Provide the [x, y] coordinate of the cell's center where the given text is located.  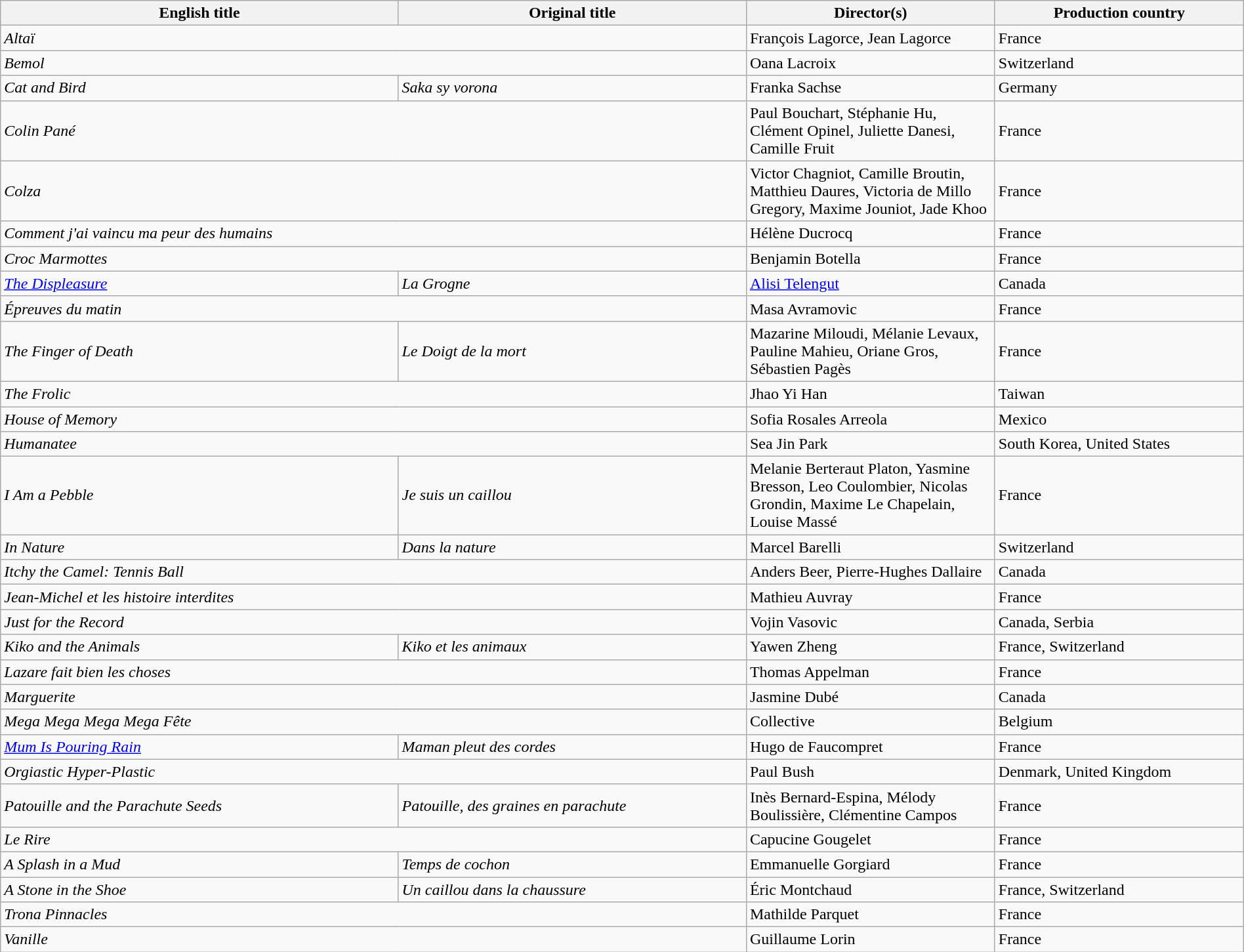
Mathieu Auvray [870, 597]
Kiko et les animaux [572, 647]
South Korea, United States [1119, 444]
Mega Mega Mega Mega Fête [374, 722]
Le Rire [374, 839]
Benjamin Botella [870, 259]
Comment j'ai vaincu ma peur des humains [374, 234]
Patouille, des graines en parachute [572, 806]
Denmark, United Kingdom [1119, 772]
Jhao Yi Han [870, 394]
Franka Sachse [870, 88]
Just for the Record [374, 622]
François Lagorce, Jean Lagorce [870, 38]
Hélène Ducrocq [870, 234]
Sofia Rosales Arreola [870, 419]
Emmanuelle Gorgiard [870, 864]
Yawen Zheng [870, 647]
Le Doigt de la mort [572, 351]
Mazarine Miloudi, Mélanie Levaux, Pauline Mahieu, Oriane Gros, Sébastien Pagès [870, 351]
Vojin Vasovic [870, 622]
Belgium [1119, 722]
Thomas Appelman [870, 672]
Director(s) [870, 13]
Paul Bush [870, 772]
Humanatee [374, 444]
Mexico [1119, 419]
Germany [1119, 88]
Je suis un caillou [572, 496]
The Frolic [374, 394]
Bemol [374, 63]
Cat and Bird [199, 88]
Collective [870, 722]
The Finger of Death [199, 351]
Colza [374, 191]
Éric Montchaud [870, 889]
Saka sy vorona [572, 88]
Maman pleut des cordes [572, 747]
Mathilde Parquet [870, 915]
Paul Bouchart, Stéphanie Hu, Clément Opinel, Juliette Danesi, Camille Fruit [870, 131]
Jasmine Dubé [870, 697]
Patouille and the Parachute Seeds [199, 806]
Croc Marmottes [374, 259]
Marcel Barelli [870, 547]
Marguerite [374, 697]
Canada, Serbia [1119, 622]
Melanie Berteraut Platon, Yasmine Bresson, Leo Coulombier, Nicolas Grondin, Maxime Le Chapelain, Louise Massé [870, 496]
Taiwan [1119, 394]
Un caillou dans la chaussure [572, 889]
Colin Pané [374, 131]
Sea Jin Park [870, 444]
Guillaume Lorin [870, 940]
La Grogne [572, 283]
Altaï [374, 38]
A Stone in the Shoe [199, 889]
Masa Avramovic [870, 308]
Oana Lacroix [870, 63]
Mum Is Pouring Rain [199, 747]
Inès Bernard-Espina, Mélody Boulissière, Clémentine Campos [870, 806]
Itchy the Camel: Tennis Ball [374, 572]
Jean-Michel et les histoire interdites [374, 597]
Original title [572, 13]
In Nature [199, 547]
English title [199, 13]
Temps de cochon [572, 864]
Orgiastic Hyper-Plastic [374, 772]
Dans la nature [572, 547]
Victor Chagniot, Camille Broutin, Matthieu Daures, Victoria de Millo Gregory, Maxime Jouniot, Jade Khoo [870, 191]
Capucine Gougelet [870, 839]
A Splash in a Mud [199, 864]
I Am a Pebble [199, 496]
Production country [1119, 13]
The Displeasure [199, 283]
Hugo de Faucompret [870, 747]
Anders Beer, Pierre-Hughes Dallaire [870, 572]
Alisi Telengut [870, 283]
Kiko and the Animals [199, 647]
Épreuves du matin [374, 308]
Lazare fait bien les choses [374, 672]
Vanille [374, 940]
House of Memory [374, 419]
Trona Pinnacles [374, 915]
